Find where the given text appears and provide that cell's center as [X, Y] coordinate. 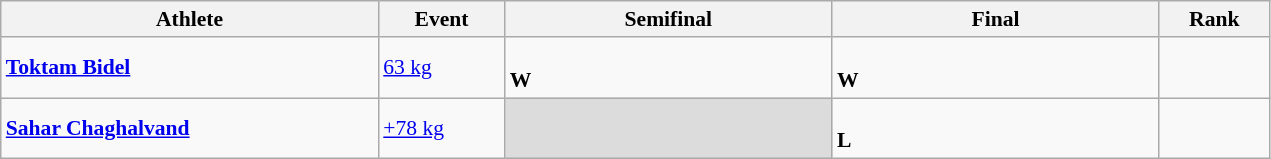
+78 kg [441, 128]
Sahar Chaghalvand [190, 128]
Final [996, 19]
63 kg [441, 68]
L [996, 128]
Rank [1214, 19]
Athlete [190, 19]
Toktam Bidel [190, 68]
Semifinal [668, 19]
Event [441, 19]
